Locate the cell with the specified text and output its [x, y] center coordinate. 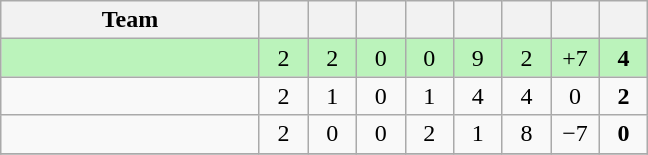
−7 [576, 134]
Team [130, 20]
8 [526, 134]
9 [478, 58]
+7 [576, 58]
